From the cell containing the given text, extract its center point as (x, y) coordinate. 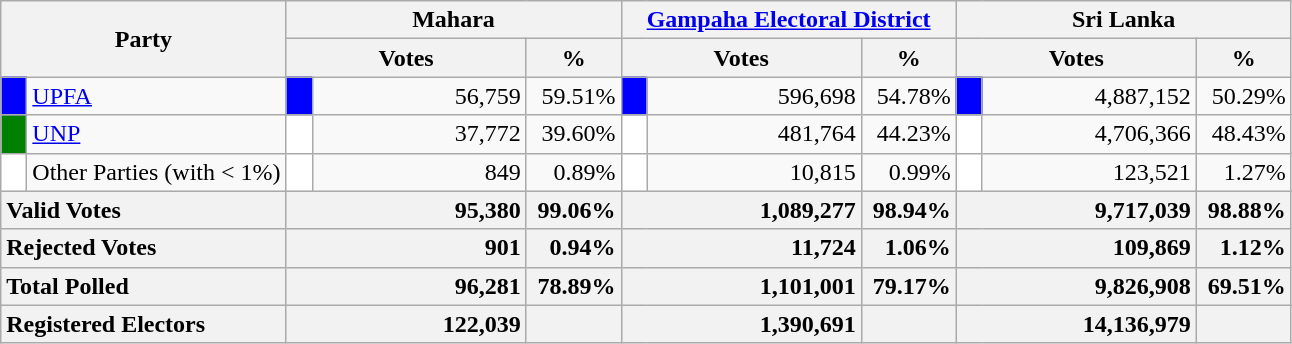
849 (419, 172)
4,706,366 (1089, 134)
95,380 (406, 210)
Other Parties (with < 1%) (156, 172)
54.78% (908, 96)
56,759 (419, 96)
1,089,277 (741, 210)
UNP (156, 134)
0.89% (574, 172)
Rejected Votes (144, 248)
1.27% (1244, 172)
11,724 (741, 248)
Party (144, 39)
98.88% (1244, 210)
Valid Votes (144, 210)
123,521 (1089, 172)
79.17% (908, 286)
48.43% (1244, 134)
44.23% (908, 134)
1,101,001 (741, 286)
109,869 (1076, 248)
1.12% (1244, 248)
Sri Lanka (1124, 20)
10,815 (754, 172)
4,887,152 (1089, 96)
901 (406, 248)
122,039 (406, 324)
78.89% (574, 286)
50.29% (1244, 96)
96,281 (406, 286)
59.51% (574, 96)
1,390,691 (741, 324)
98.94% (908, 210)
Mahara (454, 20)
9,717,039 (1076, 210)
481,764 (754, 134)
596,698 (754, 96)
9,826,908 (1076, 286)
0.99% (908, 172)
Registered Electors (144, 324)
0.94% (574, 248)
Gampaha Electoral District (788, 20)
37,772 (419, 134)
Total Polled (144, 286)
69.51% (1244, 286)
UPFA (156, 96)
39.60% (574, 134)
99.06% (574, 210)
1.06% (908, 248)
14,136,979 (1076, 324)
